Return the (x, y) coordinate for the center point of the cell that contains the specified text.  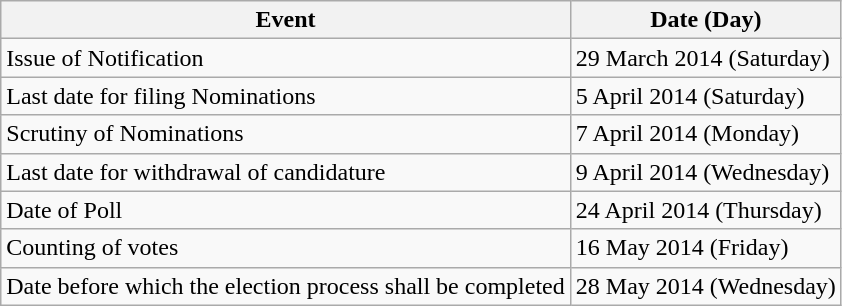
Scrutiny of Nominations (286, 134)
24 April 2014 (Thursday) (706, 210)
Last date for withdrawal of candidature (286, 172)
Counting of votes (286, 248)
7 April 2014 (Monday) (706, 134)
Issue of Notification (286, 58)
9 April 2014 (Wednesday) (706, 172)
Event (286, 20)
29 March 2014 (Saturday) (706, 58)
Date before which the election process shall be completed (286, 286)
28 May 2014 (Wednesday) (706, 286)
Date of Poll (286, 210)
16 May 2014 (Friday) (706, 248)
5 April 2014 (Saturday) (706, 96)
Date (Day) (706, 20)
Last date for filing Nominations (286, 96)
